Find where the given text appears and provide that cell's center as [X, Y] coordinate. 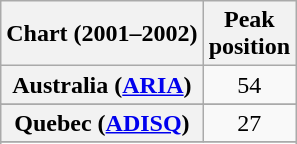
Chart (2001–2002) [102, 34]
54 [249, 85]
27 [249, 123]
Quebec (ADISQ) [102, 123]
Australia (ARIA) [102, 85]
Peakposition [249, 34]
